Locate the cell with the specified text and output its [X, Y] center coordinate. 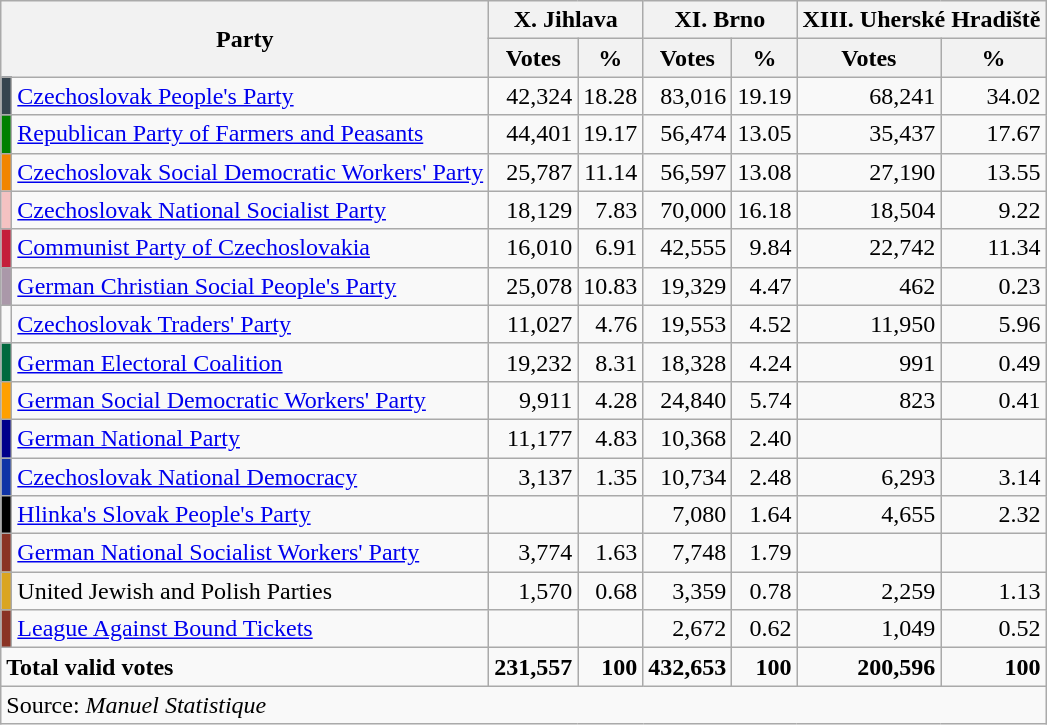
19.19 [764, 96]
4.28 [610, 400]
X. Jihlava [566, 20]
6,293 [869, 477]
0.41 [994, 400]
22,742 [869, 248]
200,596 [869, 667]
17.67 [994, 134]
Source: Manuel Statistique [524, 705]
0.52 [994, 629]
9,911 [534, 400]
19.17 [610, 134]
German National Socialist Workers' Party [250, 553]
25,787 [534, 172]
42,324 [534, 96]
462 [869, 286]
German Christian Social People's Party [250, 286]
1.63 [610, 553]
18.28 [610, 96]
10,368 [688, 438]
11.34 [994, 248]
83,016 [688, 96]
25,078 [534, 286]
9.84 [764, 248]
1.79 [764, 553]
44,401 [534, 134]
42,555 [688, 248]
0.23 [994, 286]
1.64 [764, 515]
0.49 [994, 362]
5.74 [764, 400]
Party [245, 39]
8.31 [610, 362]
4.47 [764, 286]
11,177 [534, 438]
16,010 [534, 248]
0.68 [610, 591]
3,774 [534, 553]
13.08 [764, 172]
4.24 [764, 362]
4.76 [610, 324]
2.48 [764, 477]
9.22 [994, 210]
6.91 [610, 248]
2,259 [869, 591]
2.32 [994, 515]
4,655 [869, 515]
35,437 [869, 134]
231,557 [534, 667]
2,672 [688, 629]
3.14 [994, 477]
German Social Democratic Workers' Party [250, 400]
1.13 [994, 591]
19,232 [534, 362]
68,241 [869, 96]
13.05 [764, 134]
56,597 [688, 172]
27,190 [869, 172]
German Electoral Coalition [250, 362]
Czechoslovak National Democracy [250, 477]
Republican Party of Farmers and Peasants [250, 134]
Czechoslovak National Socialist Party [250, 210]
0.62 [764, 629]
0.78 [764, 591]
Communist Party of Czechoslovakia [250, 248]
German National Party [250, 438]
13.55 [994, 172]
19,329 [688, 286]
7,080 [688, 515]
18,129 [534, 210]
Czechoslovak People's Party [250, 96]
10,734 [688, 477]
16.18 [764, 210]
1,570 [534, 591]
24,840 [688, 400]
League Against Bound Tickets [250, 629]
3,137 [534, 477]
10.83 [610, 286]
991 [869, 362]
56,474 [688, 134]
1,049 [869, 629]
823 [869, 400]
3,359 [688, 591]
5.96 [994, 324]
United Jewish and Polish Parties [250, 591]
7,748 [688, 553]
Czechoslovak Social Democratic Workers' Party [250, 172]
11,950 [869, 324]
Czechoslovak Traders' Party [250, 324]
XI. Brno [720, 20]
70,000 [688, 210]
XIII. Uherské Hradiště [922, 20]
11,027 [534, 324]
34.02 [994, 96]
18,504 [869, 210]
432,653 [688, 667]
19,553 [688, 324]
4.83 [610, 438]
Total valid votes [245, 667]
18,328 [688, 362]
2.40 [764, 438]
7.83 [610, 210]
4.52 [764, 324]
1.35 [610, 477]
Hlinka's Slovak People's Party [250, 515]
11.14 [610, 172]
